Return the (x, y) coordinate for the center point of the cell that contains the specified text.  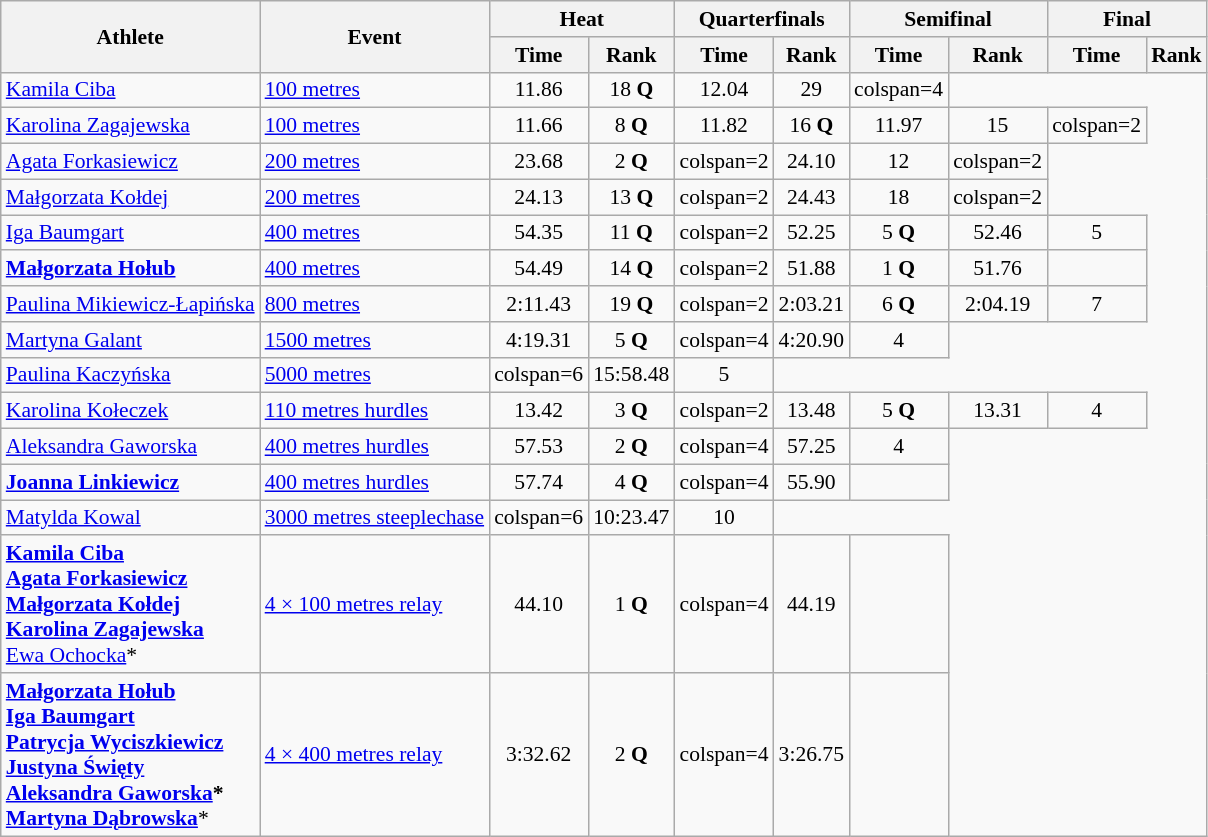
52.25 (812, 233)
800 metres (375, 304)
Małgorzata Kołdej (130, 197)
10 (724, 518)
Kamila CibaAgata ForkasiewiczMałgorzata KołdejKarolina ZagajewskaEwa Ochocka* (130, 605)
12.04 (724, 90)
23.68 (538, 162)
57.53 (538, 447)
Małgorzata HołubIga BaumgartPatrycja WyciszkiewiczJustyna ŚwiętyAleksandra Gaworska*Martyna Dąbrowska* (130, 754)
11.86 (538, 90)
Kamila Ciba (130, 90)
Joanna Linkiewicz (130, 482)
44.19 (812, 605)
55.90 (812, 482)
44.10 (538, 605)
4 × 400 metres relay (375, 754)
Iga Baumgart (130, 233)
3000 metres steeplechase (375, 518)
13.31 (998, 411)
13.48 (812, 411)
18 Q (631, 90)
15 (998, 126)
Martyna Galant (130, 340)
Final (1127, 19)
Karolina Zagajewska (130, 126)
11.97 (898, 126)
Semifinal (948, 19)
52.46 (998, 233)
51.76 (998, 269)
18 (898, 197)
13 Q (631, 197)
54.49 (538, 269)
3:32.62 (538, 754)
8 Q (631, 126)
15:58.48 (631, 375)
1500 metres (375, 340)
Event (375, 36)
Agata Forkasiewicz (130, 162)
5000 metres (375, 375)
3:26.75 (812, 754)
11.66 (538, 126)
110 metres hurdles (375, 411)
4:20.90 (812, 340)
11 Q (631, 233)
2:04.19 (998, 304)
7 (1096, 304)
6 Q (898, 304)
19 Q (631, 304)
14 Q (631, 269)
3 Q (631, 411)
Athlete (130, 36)
11.82 (724, 126)
Aleksandra Gaworska (130, 447)
24.43 (812, 197)
24.10 (812, 162)
24.13 (538, 197)
Małgorzata Hołub (130, 269)
57.74 (538, 482)
54.35 (538, 233)
13.42 (538, 411)
10:23.47 (631, 518)
4 × 100 metres relay (375, 605)
12 (898, 162)
16 Q (812, 126)
51.88 (812, 269)
Matylda Kowal (130, 518)
Heat (582, 19)
4 Q (631, 482)
Karolina Kołeczek (130, 411)
29 (812, 90)
Paulina Mikiewicz-Łapińska (130, 304)
2:03.21 (812, 304)
2:11.43 (538, 304)
57.25 (812, 447)
Quarterfinals (762, 19)
4:19.31 (538, 340)
Paulina Kaczyńska (130, 375)
